Locate the cell with the specified text and output its (x, y) center coordinate. 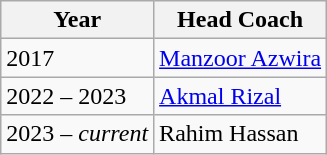
Rahim Hassan (240, 134)
2022 – 2023 (78, 96)
Head Coach (240, 20)
Manzoor Azwira (240, 58)
Akmal Rizal (240, 96)
Year (78, 20)
2017 (78, 58)
2023 – current (78, 134)
